Return the (x, y) coordinate for the center point of the cell that contains the specified text.  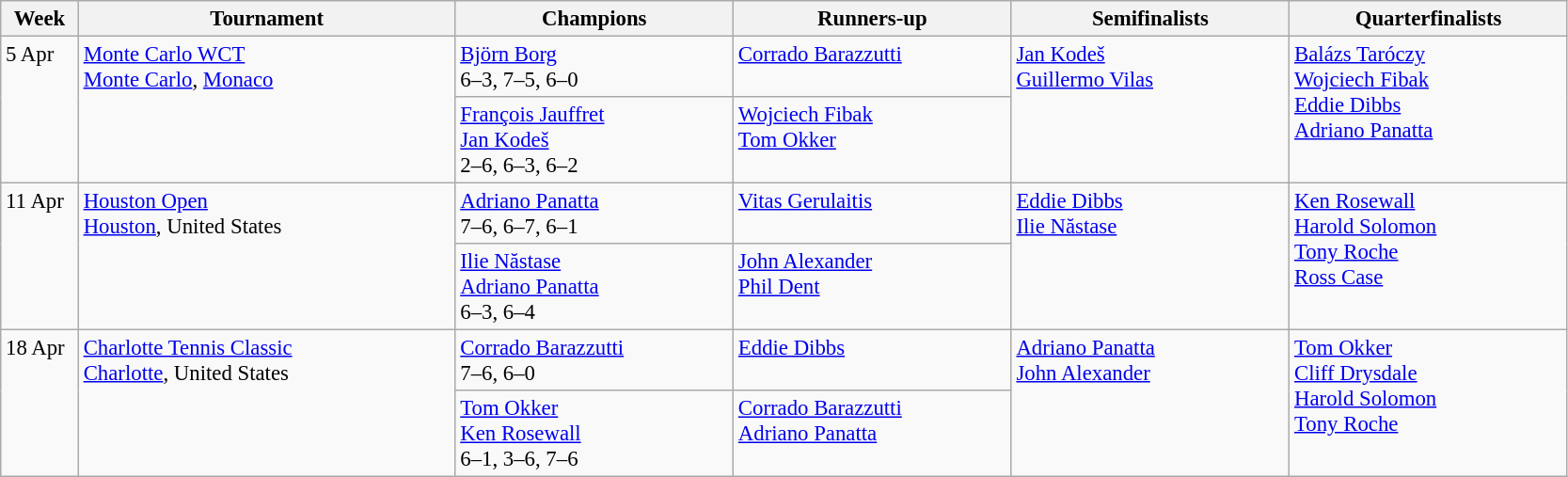
Semifinalists (1150, 19)
18 Apr (40, 404)
Monte Carlo WCT Monte Carlo, Monaco (267, 110)
Tournament (267, 19)
François Jauffret Jan Kodeš 2–6, 6–3, 6–2 (594, 140)
Ilie Năstase Adriano Panatta6–3, 6–4 (594, 287)
Adriano Panatta7–6, 6–7, 6–1 (594, 215)
Eddie Dibbs Ilie Năstase (1150, 257)
11 Apr (40, 257)
Eddie Dibbs (873, 361)
Adriano Panatta John Alexander (1150, 404)
5 Apr (40, 110)
Charlotte Tennis Classic Charlotte, United States (267, 404)
Runners-up (873, 19)
Ken Rosewall Harold Solomon Tony Roche Ross Case (1429, 257)
John Alexander Phil Dent (873, 287)
Björn Borg6–3, 7–5, 6–0 (594, 68)
Quarterfinalists (1429, 19)
Corrado Barazzutti7–6, 6–0 (594, 361)
Corrado Barazzutti (873, 68)
Champions (594, 19)
Tom Okker Cliff Drysdale Harold Solomon Tony Roche (1429, 404)
Vitas Gerulaitis (873, 215)
Houston OpenHouston, United States (267, 257)
Balázs Taróczy Wojciech Fibak Eddie Dibbs Adriano Panatta (1429, 110)
Jan Kodeš Guillermo Vilas (1150, 110)
Wojciech Fibak Tom Okker (873, 140)
Week (40, 19)
